Capture the cell that displays the provided text and extract its [x, y] central coordinate. 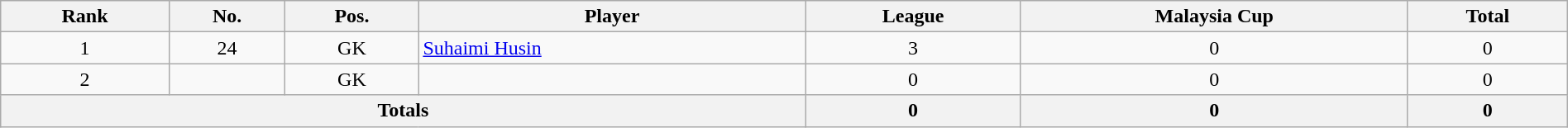
Pos. [352, 17]
Suhaimi Husin [612, 48]
League [913, 17]
1 [84, 48]
2 [84, 79]
Malaysia Cup [1214, 17]
No. [227, 17]
Total [1487, 17]
24 [227, 48]
3 [913, 48]
Player [612, 17]
Rank [84, 17]
Totals [404, 111]
